Determine the (x, y) coordinate at the center of the cell enclosing the given text.  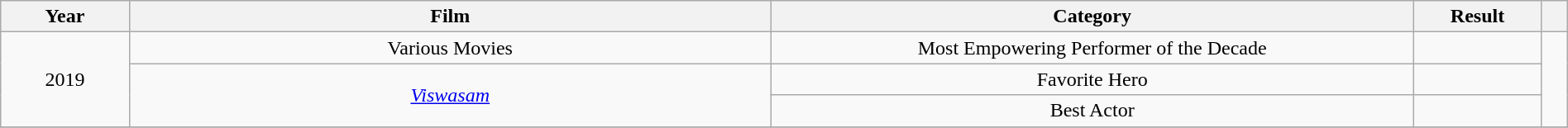
Favorite Hero (1092, 79)
Film (450, 17)
Result (1477, 17)
Most Empowering Performer of the Decade (1092, 48)
Various Movies (450, 48)
2019 (65, 79)
Best Actor (1092, 111)
Category (1092, 17)
Year (65, 17)
Viswasam (450, 95)
